Output the [X, Y] coordinate of the center of the cell containing the given text.  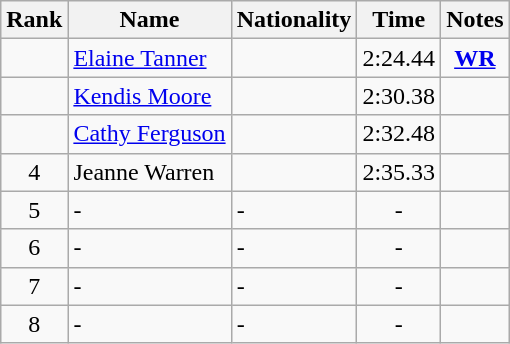
6 [34, 248]
Jeanne Warren [150, 172]
4 [34, 172]
Rank [34, 20]
WR [475, 58]
Name [150, 20]
2:24.44 [399, 58]
5 [34, 210]
Nationality [294, 20]
Elaine Tanner [150, 58]
Cathy Ferguson [150, 134]
2:35.33 [399, 172]
2:32.48 [399, 134]
Kendis Moore [150, 96]
Notes [475, 20]
2:30.38 [399, 96]
7 [34, 286]
Time [399, 20]
8 [34, 324]
